Return the [X, Y] coordinate for the center point of the cell that contains the specified text.  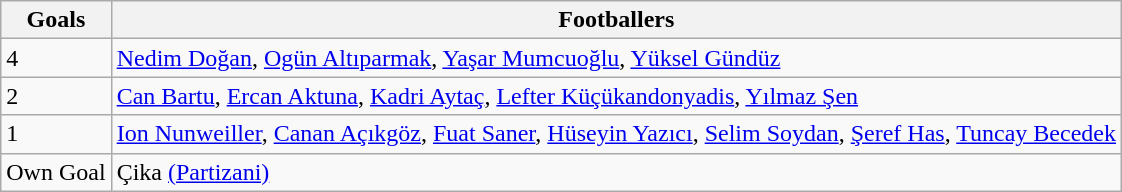
4 [56, 58]
Goals [56, 20]
Çika (Partizani) [616, 172]
Can Bartu, Ercan Aktuna, Kadri Aytaç, Lefter Küçükandonyadis, Yılmaz Şen [616, 96]
Footballers [616, 20]
2 [56, 96]
1 [56, 134]
Own Goal [56, 172]
Ion Nunweiller, Canan Açıkgöz, Fuat Saner, Hüseyin Yazıcı, Selim Soydan, Şeref Has, Tuncay Becedek [616, 134]
Nedim Doğan, Ogün Altıparmak, Yaşar Mumcuoğlu, Yüksel Gündüz [616, 58]
